Output the [X, Y] coordinate of the center of the cell containing the given text.  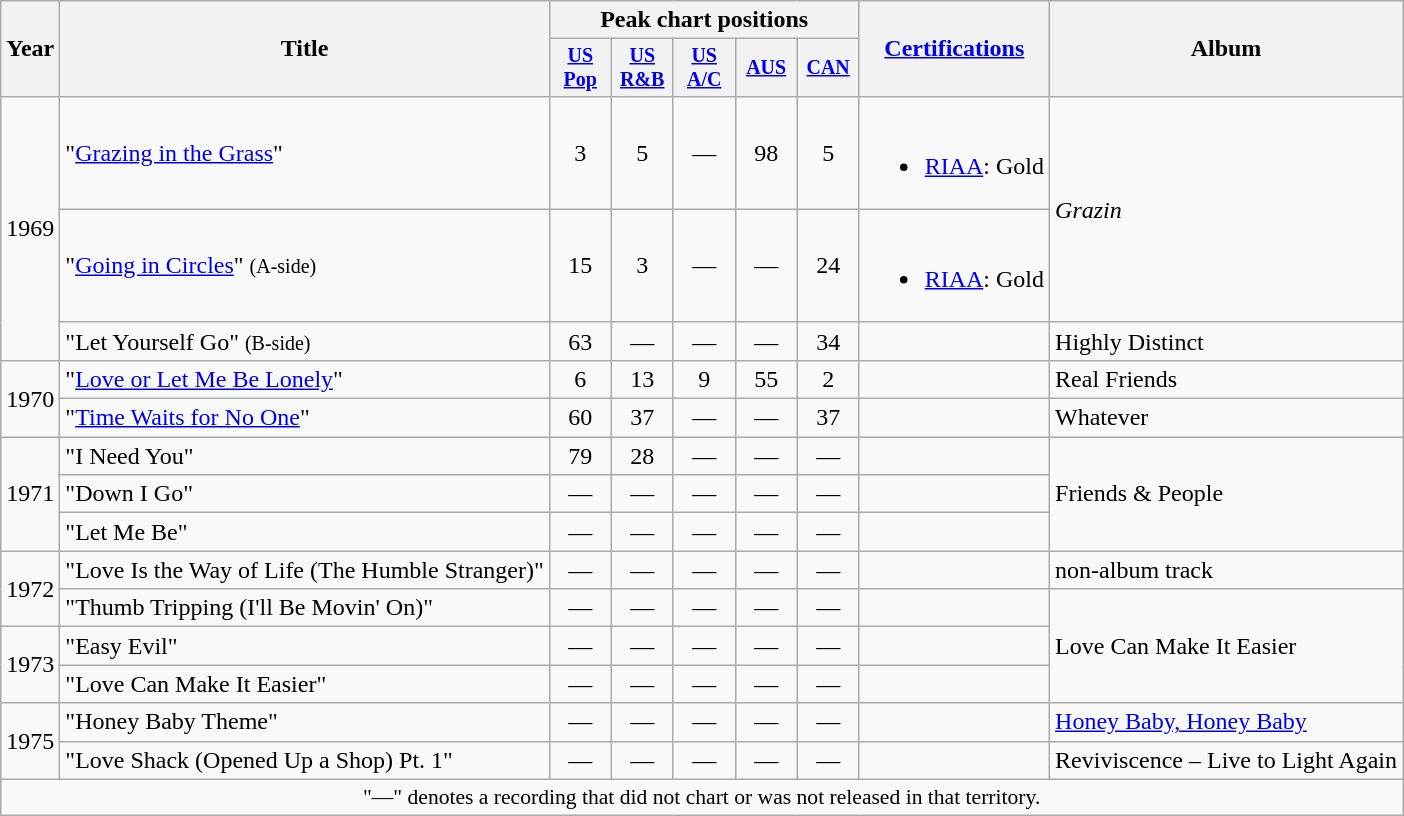
63 [580, 341]
2 [828, 379]
6 [580, 379]
Certifications [954, 49]
"Time Waits for No One" [304, 418]
Real Friends [1226, 379]
"Let Me Be" [304, 532]
28 [642, 456]
Grazin [1226, 209]
Highly Distinct [1226, 341]
Whatever [1226, 418]
13 [642, 379]
US Pop [580, 68]
USA/C [704, 68]
1969 [30, 228]
Year [30, 49]
"Love Shack (Opened Up a Shop) Pt. 1" [304, 760]
"Easy Evil" [304, 646]
79 [580, 456]
1970 [30, 398]
AUS [766, 68]
1973 [30, 665]
34 [828, 341]
Reviviscence – Live to Light Again [1226, 760]
"Love or Let Me Be Lonely" [304, 379]
Album [1226, 49]
"Going in Circles" (A-side) [304, 266]
"Let Yourself Go" (B-side) [304, 341]
60 [580, 418]
"Love Is the Way of Life (The Humble Stranger)" [304, 570]
98 [766, 152]
Honey Baby, Honey Baby [1226, 722]
USR&B [642, 68]
"Honey Baby Theme" [304, 722]
CAN [828, 68]
55 [766, 379]
"Thumb Tripping (I'll Be Movin' On)" [304, 608]
"Grazing in the Grass" [304, 152]
15 [580, 266]
1975 [30, 741]
"Down I Go" [304, 494]
1972 [30, 589]
"Love Can Make It Easier" [304, 684]
non-album track [1226, 570]
24 [828, 266]
"I Need You" [304, 456]
Friends & People [1226, 494]
Peak chart positions [704, 20]
"—" denotes a recording that did not chart or was not released in that territory. [702, 797]
1971 [30, 494]
Love Can Make It Easier [1226, 646]
Title [304, 49]
9 [704, 379]
